Identify which cell holds the provided text, then report its (x, y) central coordinate. 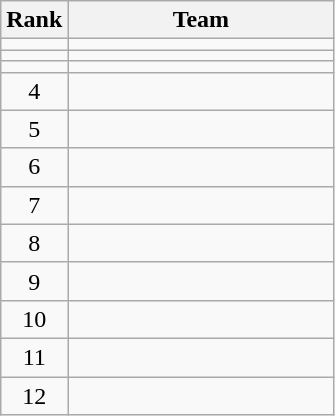
12 (34, 395)
7 (34, 205)
Rank (34, 20)
9 (34, 281)
5 (34, 129)
10 (34, 319)
8 (34, 243)
4 (34, 91)
Team (201, 20)
11 (34, 357)
6 (34, 167)
